From the cell containing the given text, extract its center point as [x, y] coordinate. 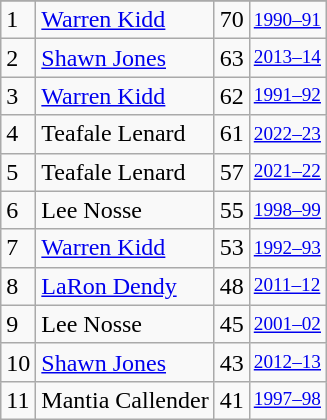
2 [18, 58]
2001–02 [287, 324]
1991–92 [287, 96]
1992–93 [287, 248]
11 [18, 400]
2021–22 [287, 172]
LaRon Dendy [125, 286]
53 [232, 248]
7 [18, 248]
2011–12 [287, 286]
8 [18, 286]
1998–99 [287, 210]
9 [18, 324]
6 [18, 210]
2022–23 [287, 134]
61 [232, 134]
63 [232, 58]
Mantia Callender [125, 400]
41 [232, 400]
2013–14 [287, 58]
45 [232, 324]
10 [18, 362]
4 [18, 134]
1997–98 [287, 400]
1990–91 [287, 20]
5 [18, 172]
1 [18, 20]
48 [232, 286]
57 [232, 172]
43 [232, 362]
3 [18, 96]
62 [232, 96]
55 [232, 210]
2012–13 [287, 362]
70 [232, 20]
